Detect which cell encompasses the target text, then output its (X, Y) center coordinate. 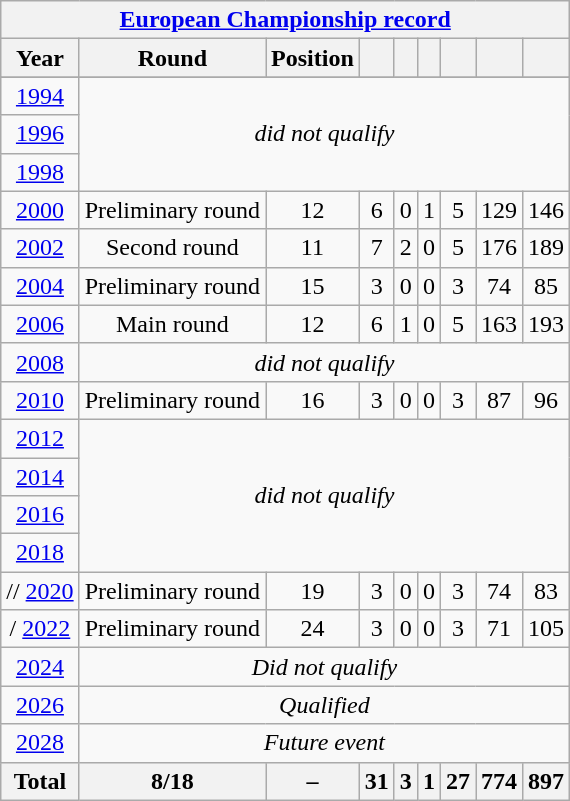
31 (376, 781)
2006 (40, 324)
96 (546, 400)
2004 (40, 286)
129 (500, 210)
Second round (172, 248)
87 (500, 400)
163 (500, 324)
83 (546, 591)
7 (376, 248)
2002 (40, 248)
Position (313, 58)
71 (500, 629)
Round (172, 58)
– (313, 781)
2014 (40, 477)
774 (500, 781)
19 (313, 591)
Did not qualify (324, 667)
189 (546, 248)
897 (546, 781)
8/18 (172, 781)
2008 (40, 362)
/ 2022 (40, 629)
146 (546, 210)
193 (546, 324)
Year (40, 58)
2010 (40, 400)
1994 (40, 96)
15 (313, 286)
24 (313, 629)
Qualified (324, 705)
2016 (40, 515)
1998 (40, 172)
2028 (40, 743)
2024 (40, 667)
European Championship record (286, 20)
2026 (40, 705)
Future event (324, 743)
27 (458, 781)
// 2020 (40, 591)
2018 (40, 553)
2000 (40, 210)
16 (313, 400)
2012 (40, 438)
Total (40, 781)
11 (313, 248)
105 (546, 629)
1996 (40, 134)
2 (406, 248)
85 (546, 286)
Main round (172, 324)
176 (500, 248)
